Pinpoint the cell where the given text exists, returning its [X, Y] midpoint coordinate. 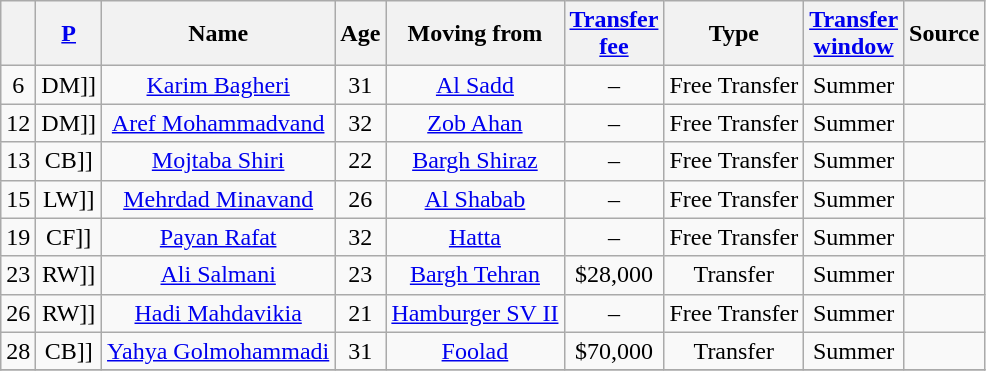
Al Shabab [475, 199]
Bargh Shiraz [475, 161]
Yahya Golmohammadi [218, 351]
Aref Mohammadvand [218, 123]
Moving from [475, 34]
Al Sadd [475, 85]
$28,000 [614, 275]
Bargh Tehran [475, 275]
$70,000 [614, 351]
Karim Bagheri [218, 85]
12 [18, 123]
Source [944, 34]
Ali Salmani [218, 275]
21 [360, 313]
P [69, 34]
Zob Ahan [475, 123]
Payan Rafat [218, 237]
CF]] [69, 237]
6 [18, 85]
Mehrdad Minavand [218, 199]
Type [734, 34]
Hatta [475, 237]
15 [18, 199]
LW]] [69, 199]
22 [360, 161]
Hamburger SV II [475, 313]
Name [218, 34]
Transferwindow [854, 34]
Mojtaba Shiri [218, 161]
28 [18, 351]
Age [360, 34]
19 [18, 237]
13 [18, 161]
Transferfee [614, 34]
Foolad [475, 351]
Hadi Mahdavikia [218, 313]
